Provide the (X, Y) coordinate of the cell's center where the given text is located.  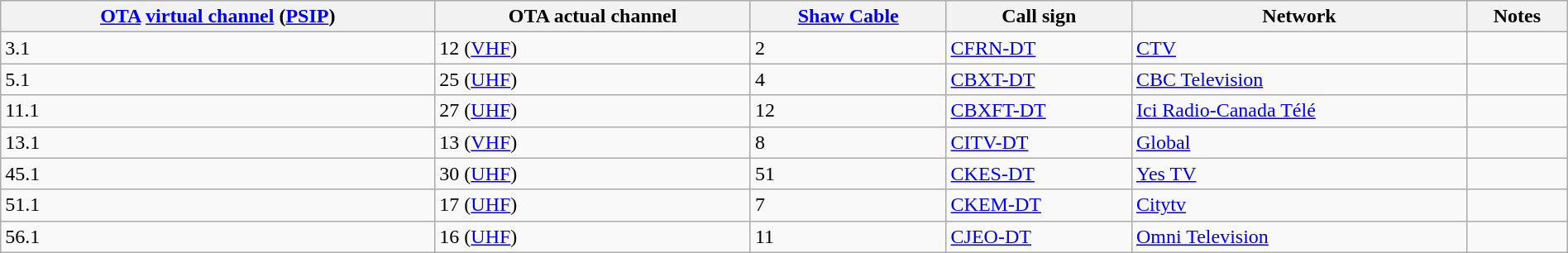
2 (849, 48)
3.1 (218, 48)
45.1 (218, 174)
CITV-DT (1039, 142)
CBC Television (1298, 79)
12 (849, 111)
Omni Television (1298, 236)
CKES-DT (1039, 174)
CTV (1298, 48)
7 (849, 205)
8 (849, 142)
Call sign (1039, 17)
56.1 (218, 236)
Yes TV (1298, 174)
Shaw Cable (849, 17)
Network (1298, 17)
25 (UHF) (593, 79)
16 (UHF) (593, 236)
51.1 (218, 205)
Ici Radio-Canada Télé (1298, 111)
13.1 (218, 142)
CFRN-DT (1039, 48)
Citytv (1298, 205)
OTA actual channel (593, 17)
11.1 (218, 111)
CBXFT-DT (1039, 111)
11 (849, 236)
30 (UHF) (593, 174)
27 (UHF) (593, 111)
CJEO-DT (1039, 236)
CKEM-DT (1039, 205)
4 (849, 79)
Notes (1518, 17)
CBXT-DT (1039, 79)
17 (UHF) (593, 205)
51 (849, 174)
12 (VHF) (593, 48)
13 (VHF) (593, 142)
5.1 (218, 79)
OTA virtual channel (PSIP) (218, 17)
Global (1298, 142)
